Identify which cell holds the provided text, then report its [X, Y] central coordinate. 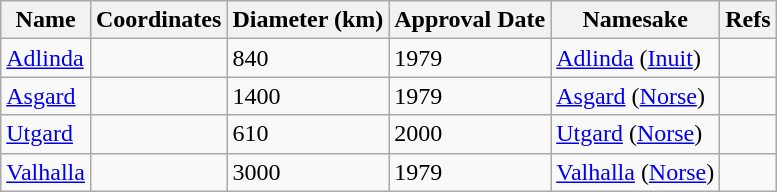
3000 [308, 172]
Valhalla (Norse) [636, 172]
Coordinates [158, 20]
Approval Date [470, 20]
Asgard (Norse) [636, 96]
Adlinda (Inuit) [636, 58]
610 [308, 134]
Diameter (km) [308, 20]
Utgard (Norse) [636, 134]
Adlinda [46, 58]
Asgard [46, 96]
840 [308, 58]
Valhalla [46, 172]
1400 [308, 96]
2000 [470, 134]
Namesake [636, 20]
Utgard [46, 134]
Refs [748, 20]
Name [46, 20]
